Search for the cell housing the specified text and yield its [X, Y] center coordinate. 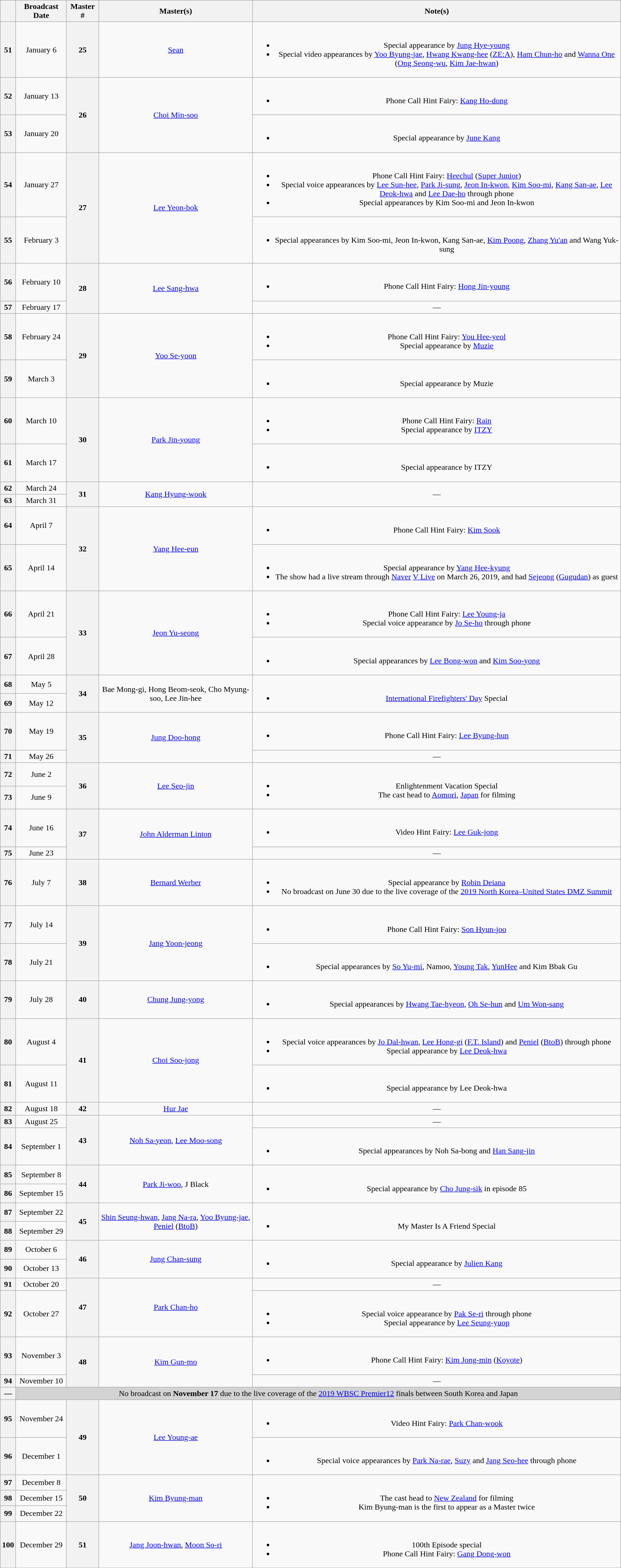
37 [83, 834]
63 [8, 501]
84 [8, 1147]
Special appearances by Kim Soo-mi, Jeon In-kwon, Kang San-ae, Kim Poong, Zhang Yu'an and Wang Yuk-sung [437, 240]
90 [8, 1268]
66 [8, 614]
Yoo Se-yoon [176, 355]
Special appearance by Lee Deok-hwa [437, 1084]
100th Episode specialPhone Call Hint Fairy: Gang Dong-won [437, 1544]
95 [8, 1418]
October 27 [41, 1314]
Video Hint Fairy: Park Chan-wook [437, 1418]
75 [8, 853]
42 [83, 1109]
Choi Soo-jong [176, 1060]
Phone Call Hint Fairy: You Hee-yeolSpecial appearance by Muzie [437, 337]
53 [8, 133]
January 6 [41, 50]
44 [83, 1184]
International Firefighters' Day Special [437, 694]
89 [8, 1250]
November 3 [41, 1356]
52 [8, 96]
May 5 [41, 685]
71 [8, 756]
Shin Seung-hwan, Jang Na-ra, Yoo Byung-jae, Peniel (BtoB) [176, 1222]
76 [8, 882]
My Master Is A Friend Special [437, 1222]
June 9 [41, 797]
79 [8, 999]
97 [8, 1483]
Jang Yoon-jeong [176, 943]
54 [8, 185]
93 [8, 1356]
92 [8, 1314]
30 [83, 440]
April 28 [41, 656]
86 [8, 1193]
March 10 [41, 421]
46 [83, 1259]
Kim Byung-man [176, 1498]
Special appearances by Noh Sa-bong and Han Sang-jin [437, 1147]
Sean [176, 50]
September 15 [41, 1193]
December 29 [41, 1544]
59 [8, 378]
29 [83, 355]
Special appearance by ITZY [437, 463]
May 19 [41, 731]
32 [83, 549]
Yang Hee-eun [176, 549]
Special appearance by June Kang [437, 133]
91 [8, 1284]
April 14 [41, 568]
Jung Chan-sung [176, 1259]
October 20 [41, 1284]
No broadcast on November 17 due to the live coverage of the 2019 WBSC Premier12 finals between South Korea and Japan [318, 1393]
Phone Call Hint Fairy: Hong Jin-young [437, 282]
61 [8, 463]
62 [8, 488]
May 26 [41, 756]
Phone Call Hint Fairy: RainSpecial appearance by ITZY [437, 421]
Lee Young-ae [176, 1437]
Special voice appearances by Jo Dal-hwan, Lee Hong-gi (F.T. Island) and Peniel (BtoB) through phoneSpecial appearance by Lee Deok-hwa [437, 1042]
100 [8, 1544]
Hur Jae [176, 1109]
March 17 [41, 463]
85 [8, 1175]
81 [8, 1084]
November 10 [41, 1381]
February 17 [41, 307]
39 [83, 943]
Special appearances by So Yu-mi, Namoo, Young Tak, YunHee and Kim Bbak Gu [437, 962]
July 28 [41, 999]
Park Chan-ho [176, 1307]
70 [8, 731]
December 15 [41, 1498]
40 [83, 999]
45 [83, 1222]
50 [83, 1498]
Master(s) [176, 11]
Park Jin-young [176, 440]
April 21 [41, 614]
December 1 [41, 1456]
February 3 [41, 240]
Special appearances by Lee Bong-won and Kim Soo-yong [437, 656]
26 [83, 115]
67 [8, 656]
60 [8, 421]
January 27 [41, 185]
July 14 [41, 924]
69 [8, 703]
88 [8, 1231]
Special appearance by Julien Kang [437, 1259]
Note(s) [437, 11]
68 [8, 685]
47 [83, 1307]
Video Hint Fairy: Lee Guk-jong [437, 828]
Special voice appearance by Pak Se-ri through phoneSpecial appearance by Lee Seung-yuop [437, 1314]
September 22 [41, 1212]
Special voice appearances by Park Na-rae, Suzy and Jang Seo-hee through phone [437, 1456]
John Alderman Linton [176, 834]
Master # [83, 11]
Chung Jung-yong [176, 999]
Phone Call Hint Fairy: Kim Jong-min (Koyote) [437, 1356]
Jang Joon-hwan, Moon So-ri [176, 1544]
Enlightenment Vacation SpecialThe cast head to Aomori, Japan for filming [437, 786]
Kang Hyung-wook [176, 494]
January 20 [41, 133]
The cast head to New Zealand for filmingKim Byung-man is the first to appear as a Master twice [437, 1498]
96 [8, 1456]
August 18 [41, 1109]
December 22 [41, 1514]
June 23 [41, 853]
July 7 [41, 882]
34 [83, 694]
Park Ji-woo, J Black [176, 1184]
Special appearance by Cho Jung-sik in episode 85 [437, 1184]
Phone Call Hint Fairy: Lee Byung-hun [437, 731]
57 [8, 307]
33 [83, 633]
February 24 [41, 337]
August 25 [41, 1121]
77 [8, 924]
Lee Sang-hwa [176, 288]
July 21 [41, 962]
82 [8, 1109]
Phone Call Hint Fairy: Lee Young-jaSpecial voice appearance by Jo Se-ho through phone [437, 614]
September 1 [41, 1147]
Special appearance by Robin DeianaNo broadcast on June 30 due to the live coverage of the 2019 North Korea–United States DMZ Summit [437, 882]
Phone Call Hint Fairy: Kim Sook [437, 526]
August 11 [41, 1084]
58 [8, 337]
Phone Call Hint Fairy: Kang Ho-dong [437, 96]
28 [83, 288]
38 [83, 882]
Kim Gun-mo [176, 1362]
78 [8, 962]
March 31 [41, 501]
Bae Mong-gi, Hong Beom-seok, Cho Myung-soo, Lee Jin-hee [176, 694]
December 8 [41, 1483]
Jung Doo-hong [176, 738]
74 [8, 828]
September 29 [41, 1231]
25 [83, 50]
99 [8, 1514]
Special appearance by Yang Hee-kyungThe show had a live stream through Naver V Live on March 26, 2019, and had Sejeong (Gugudan) as guest [437, 568]
Noh Sa-yeon, Lee Moo-song [176, 1140]
98 [8, 1498]
Phone Call Hint Fairy: Son Hyun-joo [437, 924]
January 13 [41, 96]
43 [83, 1140]
February 10 [41, 282]
August 4 [41, 1042]
Lee Yeon-bok [176, 208]
April 7 [41, 526]
73 [8, 797]
64 [8, 526]
June 2 [41, 774]
41 [83, 1060]
Special appearance by Muzie [437, 378]
49 [83, 1437]
48 [83, 1362]
November 24 [41, 1418]
Broadcast Date [41, 11]
Lee Seo-jin [176, 786]
55 [8, 240]
35 [83, 738]
Special appearances by Hwang Tae-hyeon, Oh Se-hun and Um Won-sang [437, 999]
October 13 [41, 1268]
September 8 [41, 1175]
October 6 [41, 1250]
March 3 [41, 378]
31 [83, 494]
65 [8, 568]
June 16 [41, 828]
Choi Min-soo [176, 115]
56 [8, 282]
80 [8, 1042]
March 24 [41, 488]
Bernard Werber [176, 882]
May 12 [41, 703]
Jeon Yu-seong [176, 633]
83 [8, 1121]
27 [83, 208]
36 [83, 786]
72 [8, 774]
94 [8, 1381]
87 [8, 1212]
